Search for the cell housing the specified text and yield its (x, y) center coordinate. 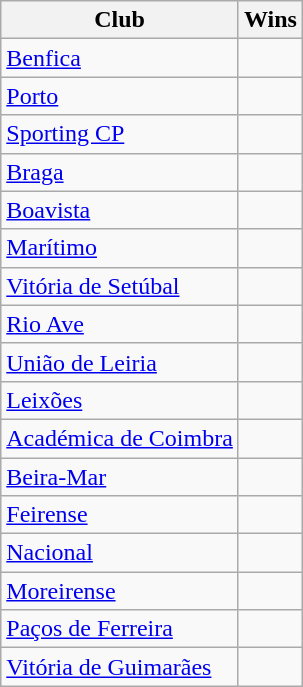
Nacional (120, 553)
Vitória de Setúbal (120, 286)
Paços de Ferreira (120, 629)
Sporting CP (120, 134)
Beira-Mar (120, 477)
Leixões (120, 400)
Académica de Coimbra (120, 438)
Porto (120, 96)
Marítimo (120, 248)
Benfica (120, 58)
Club (120, 20)
Wins (270, 20)
Feirense (120, 515)
Vitória de Guimarães (120, 667)
Rio Ave (120, 324)
União de Leiria (120, 362)
Boavista (120, 210)
Braga (120, 172)
Moreirense (120, 591)
